Search for the cell housing the specified text and yield its (x, y) center coordinate. 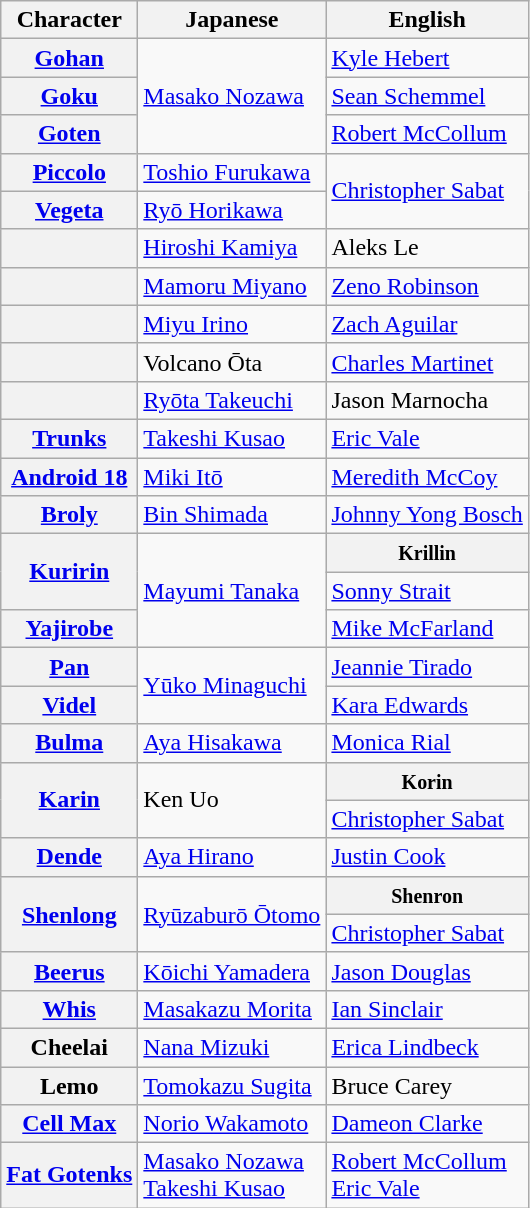
Mike McFarland (427, 629)
Sonny Strait (427, 591)
Norio Wakamoto (232, 1124)
Android 18 (70, 477)
Charles Martinet (427, 362)
Yūko Minaguchi (232, 686)
Ryōta Takeuchi (232, 400)
Character (70, 20)
Fat Gotenks (70, 1176)
Masako NozawaTakeshi Kusao (232, 1176)
Hiroshi Kamiya (232, 248)
Karin (70, 800)
Piccolo (70, 172)
Monica Rial (427, 743)
Erica Lindbeck (427, 1047)
Robert McCollumEric Vale (427, 1176)
Bin Shimada (232, 515)
Ryūzaburō Ōtomo (232, 914)
Volcano Ōta (232, 362)
Johnny Yong Bosch (427, 515)
Bruce Carey (427, 1085)
Dameon Clarke (427, 1124)
Korin (427, 781)
Aya Hisakawa (232, 743)
Sean Schemmel (427, 96)
Broly (70, 515)
Lemo (70, 1085)
Nana Mizuki (232, 1047)
Robert McCollum (427, 134)
Miki Itō (232, 477)
Shenron (427, 895)
Videl (70, 705)
Masakazu Morita (232, 1009)
Bulma (70, 743)
Ian Sinclair (427, 1009)
Mamoru Miyano (232, 286)
Whis (70, 1009)
Tomokazu Sugita (232, 1085)
Gohan (70, 58)
Vegeta (70, 210)
Pan (70, 667)
Ken Uo (232, 800)
Jason Marnocha (427, 400)
Kyle Hebert (427, 58)
Jeannie Tirado (427, 667)
Jason Douglas (427, 971)
Yajirobe (70, 629)
Meredith McCoy (427, 477)
Trunks (70, 438)
Krillin (427, 553)
Takeshi Kusao (232, 438)
Shenlong (70, 914)
Beerus (70, 971)
Cheelai (70, 1047)
Japanese (232, 20)
Kōichi Yamadera (232, 971)
Dende (70, 857)
Justin Cook (427, 857)
Kuririn (70, 572)
Kara Edwards (427, 705)
Zach Aguilar (427, 324)
Eric Vale (427, 438)
Masako Nozawa (232, 96)
Miyu Irino (232, 324)
English (427, 20)
Zeno Robinson (427, 286)
Toshio Furukawa (232, 172)
Goten (70, 134)
Aya Hirano (232, 857)
Aleks Le (427, 248)
Mayumi Tanaka (232, 591)
Ryō Horikawa (232, 210)
Goku (70, 96)
Cell Max (70, 1124)
